Return [X, Y] of the center of cell containing provided text 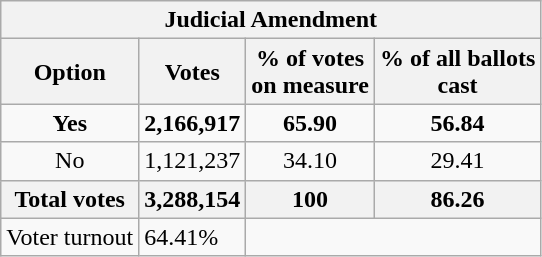
% of all ballotscast [457, 72]
Judicial Amendment [271, 20]
64.41% [192, 237]
34.10 [310, 161]
No [70, 161]
65.90 [310, 123]
Votes [192, 72]
29.41 [457, 161]
Voter turnout [70, 237]
Option [70, 72]
2,166,917 [192, 123]
3,288,154 [192, 199]
Total votes [70, 199]
100 [310, 199]
86.26 [457, 199]
56.84 [457, 123]
1,121,237 [192, 161]
Yes [70, 123]
% of voteson measure [310, 72]
